Provide the (X, Y) coordinate of the cell's center where the given text is located.  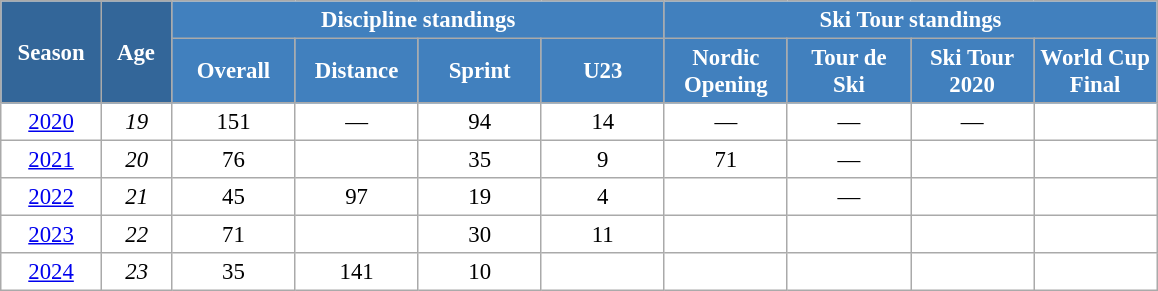
14 (602, 122)
NordicOpening (726, 72)
22 (136, 235)
97 (356, 197)
Tour deSki (848, 72)
94 (480, 122)
2023 (52, 235)
Discipline standings (418, 20)
Distance (356, 72)
20 (136, 160)
Ski Tour standings (910, 20)
21 (136, 197)
4 (602, 197)
2021 (52, 160)
Ski Tour2020 (972, 72)
U23 (602, 72)
2020 (52, 122)
76 (234, 160)
Overall (234, 72)
Season (52, 52)
2022 (52, 197)
Age (136, 52)
11 (602, 235)
45 (234, 197)
151 (234, 122)
9 (602, 160)
30 (480, 235)
World CupFinal (1096, 72)
35 (480, 160)
Sprint (480, 72)
